Detect which cell encompasses the target text, then output its (x, y) center coordinate. 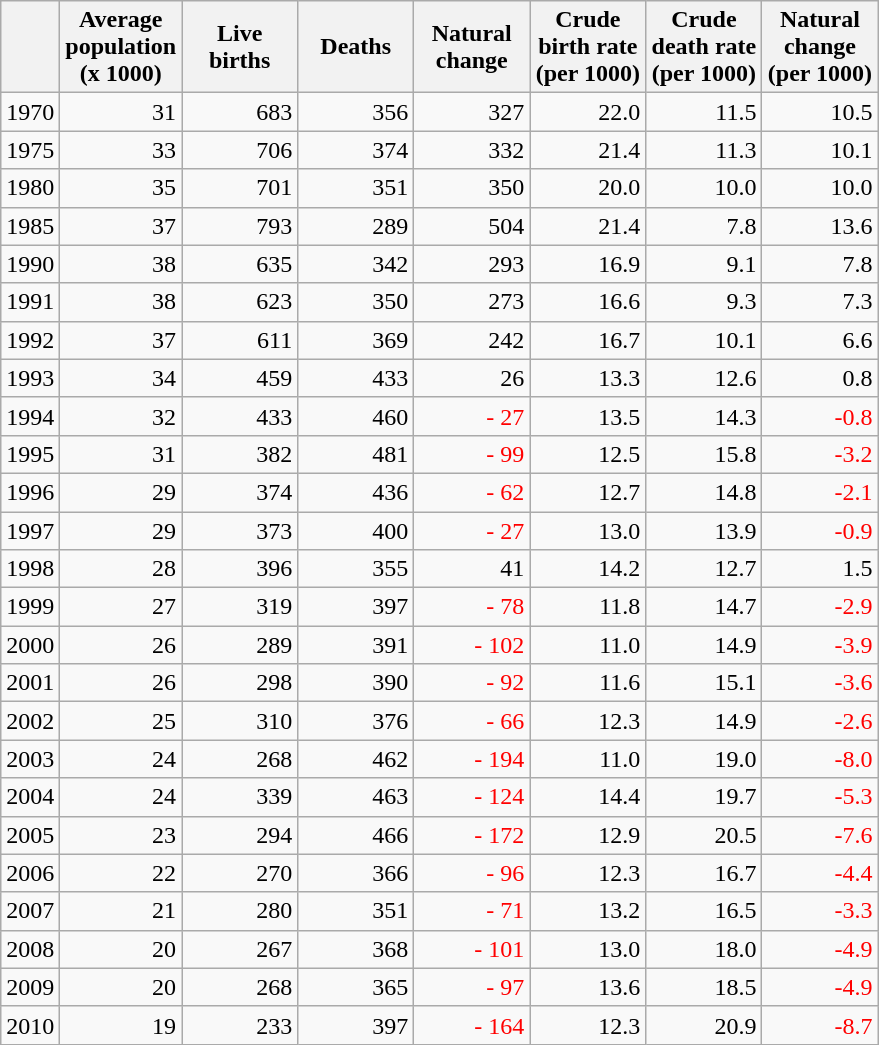
21 (121, 911)
233 (240, 1025)
332 (472, 150)
-8.0 (820, 759)
267 (240, 949)
1980 (30, 188)
368 (356, 949)
701 (240, 188)
2001 (30, 683)
18.0 (704, 949)
1985 (30, 226)
34 (121, 378)
19 (121, 1025)
28 (121, 569)
-3.9 (820, 645)
0.8 (820, 378)
-8.7 (820, 1025)
1991 (30, 302)
25 (121, 721)
466 (356, 835)
2010 (30, 1025)
11.5 (704, 112)
298 (240, 683)
1997 (30, 531)
293 (472, 264)
793 (240, 226)
14.7 (704, 607)
356 (356, 112)
9.3 (704, 302)
32 (121, 416)
400 (356, 531)
-2.1 (820, 492)
436 (356, 492)
9.1 (704, 264)
10.5 (820, 112)
19.7 (704, 797)
15.8 (704, 454)
460 (356, 416)
-2.9 (820, 607)
462 (356, 759)
12.5 (588, 454)
20.9 (704, 1025)
-3.3 (820, 911)
1970 (30, 112)
- 92 (472, 683)
Natural change (472, 47)
376 (356, 721)
Crude birth rate (per 1000) (588, 47)
327 (472, 112)
- 66 (472, 721)
355 (356, 569)
-0.8 (820, 416)
-2.6 (820, 721)
310 (240, 721)
20.0 (588, 188)
270 (240, 873)
382 (240, 454)
-3.6 (820, 683)
635 (240, 264)
- 124 (472, 797)
2008 (30, 949)
23 (121, 835)
373 (240, 531)
459 (240, 378)
2007 (30, 911)
- 172 (472, 835)
20.5 (704, 835)
19.0 (704, 759)
13.3 (588, 378)
16.6 (588, 302)
280 (240, 911)
11.6 (588, 683)
22.0 (588, 112)
33 (121, 150)
Deaths (356, 47)
Natural change (per 1000) (820, 47)
463 (356, 797)
1999 (30, 607)
14.8 (704, 492)
2000 (30, 645)
11.3 (704, 150)
504 (472, 226)
- 62 (472, 492)
14.3 (704, 416)
Average population (x 1000) (121, 47)
11.8 (588, 607)
1996 (30, 492)
22 (121, 873)
2002 (30, 721)
1992 (30, 340)
365 (356, 987)
390 (356, 683)
242 (472, 340)
13.2 (588, 911)
706 (240, 150)
- 102 (472, 645)
16.9 (588, 264)
342 (356, 264)
- 97 (472, 987)
319 (240, 607)
35 (121, 188)
273 (472, 302)
13.5 (588, 416)
1990 (30, 264)
- 164 (472, 1025)
-0.9 (820, 531)
13.9 (704, 531)
1975 (30, 150)
12.6 (704, 378)
14.4 (588, 797)
15.1 (704, 683)
623 (240, 302)
2004 (30, 797)
- 96 (472, 873)
- 99 (472, 454)
18.5 (704, 987)
2006 (30, 873)
396 (240, 569)
481 (356, 454)
369 (356, 340)
27 (121, 607)
1993 (30, 378)
14.2 (588, 569)
611 (240, 340)
-3.2 (820, 454)
- 101 (472, 949)
Live births (240, 47)
- 78 (472, 607)
16.5 (704, 911)
-4.4 (820, 873)
12.9 (588, 835)
1998 (30, 569)
41 (472, 569)
- 194 (472, 759)
366 (356, 873)
6.6 (820, 340)
Crude death rate (per 1000) (704, 47)
294 (240, 835)
7.3 (820, 302)
1.5 (820, 569)
2003 (30, 759)
-5.3 (820, 797)
339 (240, 797)
2009 (30, 987)
391 (356, 645)
1994 (30, 416)
- 71 (472, 911)
2005 (30, 835)
1995 (30, 454)
-7.6 (820, 835)
683 (240, 112)
